Identify which cell holds the provided text, then report its [x, y] central coordinate. 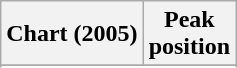
Chart (2005) [72, 34]
Peakposition [189, 34]
